Extract the (x, y) coordinate from the center of the cell holding the provided text.  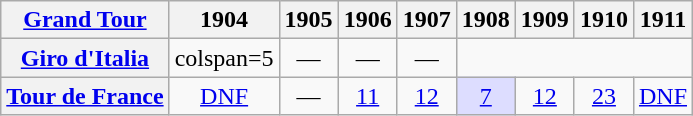
Giro d'Italia (85, 58)
7 (486, 96)
1910 (604, 20)
1907 (426, 20)
1906 (368, 20)
1908 (486, 20)
11 (368, 96)
1905 (308, 20)
1911 (662, 20)
colspan=5 (224, 58)
23 (604, 96)
1904 (224, 20)
Grand Tour (85, 20)
1909 (544, 20)
Tour de France (85, 96)
